Return (X, Y) of the center of cell containing provided text 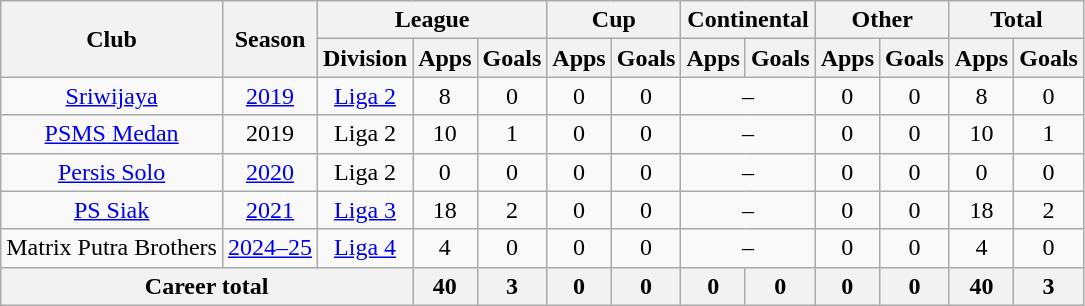
2021 (270, 210)
Liga 3 (366, 210)
Cup (614, 20)
PS Siak (112, 210)
Persis Solo (112, 172)
Total (1016, 20)
Liga 4 (366, 248)
Matrix Putra Brothers (112, 248)
Division (366, 58)
PSMS Medan (112, 134)
Career total (207, 286)
Other (882, 20)
Continental (748, 20)
Club (112, 39)
2024–25 (270, 248)
Sriwijaya (112, 96)
Season (270, 39)
2020 (270, 172)
League (432, 20)
